Capture the cell that displays the provided text and extract its [X, Y] central coordinate. 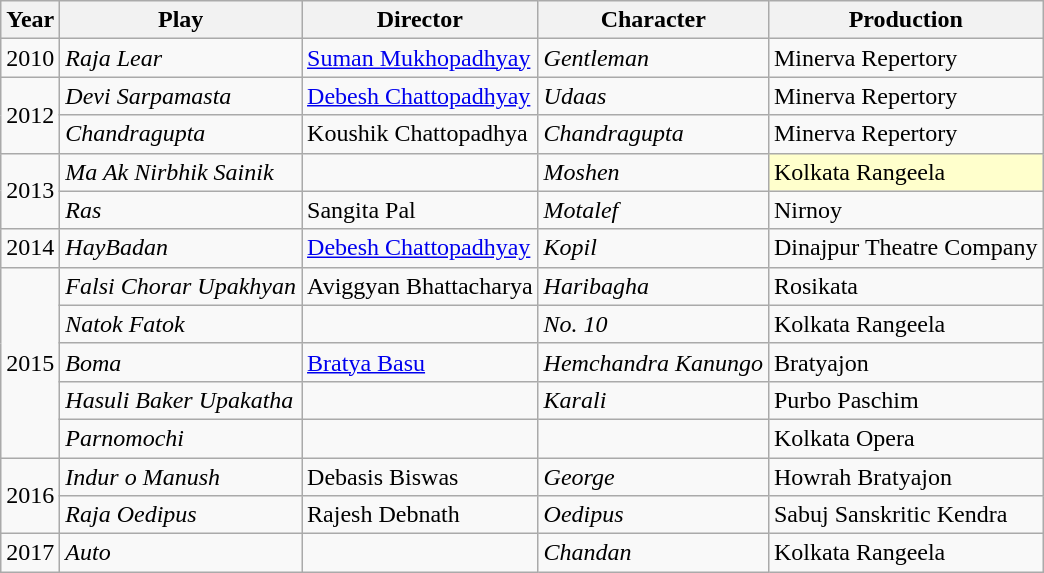
2014 [30, 248]
2017 [30, 553]
Koushik Chattopadhya [420, 134]
Hemchandra Kanungo [653, 362]
Kopil [653, 248]
Raja Lear [181, 58]
Auto [181, 553]
2015 [30, 362]
Debasis Biswas [420, 477]
Haribagha [653, 286]
Indur o Manush [181, 477]
Ras [181, 210]
Bratya Basu [420, 362]
Udaas [653, 96]
Sangita Pal [420, 210]
2012 [30, 115]
Chandan [653, 553]
Character [653, 20]
Parnomochi [181, 438]
Raja Oedipus [181, 515]
Purbo Paschim [906, 400]
2016 [30, 496]
2013 [30, 191]
Rosikata [906, 286]
Natok Fatok [181, 324]
Oedipus [653, 515]
Boma [181, 362]
Bratyajon [906, 362]
Kolkata Opera [906, 438]
Production [906, 20]
Nirnoy [906, 210]
Suman Mukhopadhyay [420, 58]
2010 [30, 58]
Play [181, 20]
Dinajpur Theatre Company [906, 248]
HayBadan [181, 248]
Moshen [653, 172]
Hasuli Baker Upakatha [181, 400]
Motalef [653, 210]
Karali [653, 400]
Falsi Chorar Upakhyan [181, 286]
Director [420, 20]
Gentleman [653, 58]
Rajesh Debnath [420, 515]
Devi Sarpamasta [181, 96]
George [653, 477]
Ma Ak Nirbhik Sainik [181, 172]
Aviggyan Bhattacharya [420, 286]
No. 10 [653, 324]
Year [30, 20]
Sabuj Sanskritic Kendra [906, 515]
Howrah Bratyajon [906, 477]
